From the cell containing the given text, extract its center point as [x, y] coordinate. 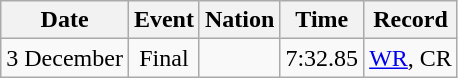
Date [65, 20]
Record [411, 20]
Nation [239, 20]
7:32.85 [322, 58]
Event [164, 20]
WR, CR [411, 58]
Time [322, 20]
3 December [65, 58]
Final [164, 58]
